Identify which cell holds the provided text, then report its (X, Y) central coordinate. 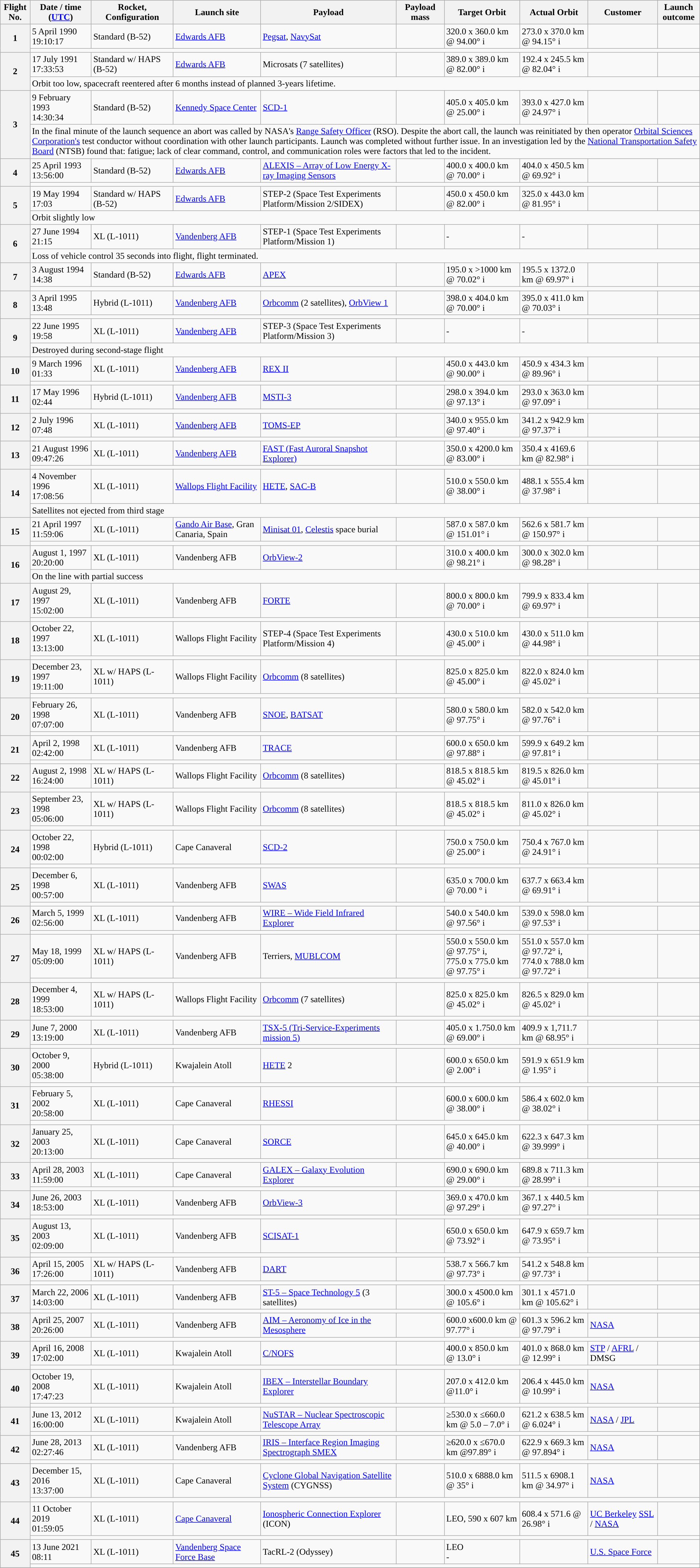
587.0 x 587.0 km @ 151.01° i (482, 529)
December 6, 199800:57:00 (61, 885)
395.0 x 411.0 km @ 70.03° i (554, 303)
4 November 199617:08:56 (61, 486)
Flight No. (16, 13)
11 (16, 399)
401.0 x 868.0 km @ 12.99° i (554, 1353)
WIRE – Wide Field Infrared Explorer (329, 918)
Destroyed during second-stage flight (365, 350)
Actual Orbit (554, 13)
16 (16, 565)
HETE, SAC-B (329, 486)
GALEX – Galaxy Evolution Explorer (329, 1175)
650.0 x 650.0 km @ 73.92° i (482, 1236)
Date / time (UTC) (61, 13)
SCD-1 (329, 107)
690.0 x 690.0 km @ 29.00° i (482, 1175)
9 (16, 338)
2 (16, 72)
OrbView-2 (329, 557)
621.2 x 638.5 km @ 6.024° i (554, 1420)
Ionospheric Connection Explorer (ICON) (329, 1519)
350.0 x 4200.0 km @ 83.00° i (482, 453)
42 (16, 1450)
STEP-1 (Space Test Experiments Platform/Mission 1) (329, 236)
404.0 x 450.5 km @ 69.92° i (554, 171)
600.0 x600.0 km @ 97.77° i (482, 1325)
June 13, 201216:00:00 (61, 1420)
430.0 x 511.0 km @ 44.98° i (554, 639)
5 (16, 205)
RHESSI (329, 1104)
450.0 x 450.0 km @ 82.00° i (482, 199)
825.0 x 825.0 km @ 45.02° i (482, 999)
3 (16, 124)
510.0 x 6888.0 km @ 35° i (482, 1481)
MSTI-3 (329, 397)
550.0 x 550.0 km @ 97.75° i,775.0 x 775.0 km @ 97.75° i (482, 956)
Customer (623, 13)
AIM – Aeronomy of Ice in the Mesosphere (329, 1325)
409.9 x 1,711.7 km @ 68.95° i (554, 1032)
Loss of vehicle control 35 seconds into flight, flight terminated. (365, 256)
293.0 x 363.0 km @ 97.09° i (554, 397)
405.0 x 1.750.0 km @ 69.00° i (482, 1032)
Orbit too low, spacecraft reentered after 6 months instead of planned 3-years lifetime. (365, 83)
≥620.0 x ≤670.0 km @97.89° i (482, 1448)
689.8 x 711.3 km @ 28.99° i (554, 1175)
608.4 x 571.6 @ 26.98° i (554, 1519)
25 (16, 887)
SNOE, BATSAT (329, 715)
586.4 x 602.0 km @ 38.02° i (554, 1104)
30 (16, 1067)
ST-5 – Space Technology 5 (3 satellites) (329, 1297)
43 (16, 1482)
310.0 x 400.0 km @ 98.21° i (482, 557)
28 (16, 1001)
STP / AFRL / DMSG (623, 1353)
551.0 x 557.0 km @ 97.72° i,774.0 x 788.0 km @ 97.72° i (554, 956)
March 22, 200614:03:00 (61, 1297)
January 25, 200320:13:00 (61, 1142)
June 28, 201302:27:46 (61, 1448)
14 (16, 493)
Pegsat, NavySat (329, 36)
340.0 x 955.0 km @ 97.40° i (482, 425)
February 26, 199807:07:00 (61, 715)
591.9 x 651.9 km @ 1.95° i (554, 1065)
4 (16, 172)
195.0 x >1000 km @ 70.02° i (482, 275)
TacRL-2 (Odyssey) (329, 1552)
9 February 199314:30:34 (61, 107)
369.0 x 470.0 km @ 97.29° i (482, 1203)
450.0 x 443.0 km @ 90.00° i (482, 369)
37 (16, 1299)
December 23, 199719:11:00 (61, 677)
Target Orbit (482, 13)
27 June 199421:15 (61, 236)
April 2, 199802:42:00 (61, 748)
645.0 x 645.0 km @ 40.00° i (482, 1142)
510.0 x 550.0 km @ 38.00° i (482, 486)
May 18, 199905:09:00 (61, 956)
35 (16, 1238)
April 25, 200720:26:00 (61, 1325)
21 (16, 750)
Cyclone Global Navigation Satellite System (CYGNSS) (329, 1481)
SORCE (329, 1142)
39 (16, 1355)
Payload mass (420, 13)
LEO- (482, 1552)
1 (16, 38)
25 April 199313:56:00 (61, 171)
REX II (329, 369)
NuSTAR – Nuclear Spectroscopic Telescope Array (329, 1420)
21 April 199711:59:06 (61, 529)
13 (16, 455)
DART (329, 1269)
STEP-3 (Space Test Experiments Platform/Mission 3) (329, 331)
STEP-2 (Space Test Experiments Platform/Mission 2/SIDEX) (329, 199)
601.3 x 596.2 km @ 97.79° i (554, 1325)
Terriers, MUBLCOM (329, 956)
45 (16, 1554)
12 (16, 427)
40 (16, 1389)
298.0 x 394.0 km @ 97.13° i (482, 397)
August 1, 199720:20:00 (61, 557)
31 (16, 1106)
Orbcomm (7 satellites) (329, 999)
799.9 x 833.4 km @ 69.97° i (554, 601)
13 June 202108:11 (61, 1552)
21 August 199609:47:26 (61, 453)
April 28, 200311:59:00 (61, 1175)
622.9 x 669.3 km @ 97.894° i (554, 1448)
825.0 x 825.0 km @ 45.00° i (482, 677)
29 (16, 1034)
NASA / JPL (623, 1420)
15 (16, 532)
October 22, 199800:02:00 (61, 847)
Minisat 01, Celestis space burial (329, 529)
17 May 199602:44 (61, 397)
22 June 199519:58 (61, 331)
Rocket, Configuration (132, 13)
811.0 x 826.0 km @ 45.02° i (554, 809)
206.4 x 445.0 km @ 10.99° i (554, 1386)
325.0 x 443.0 km @ 81.95° i (554, 199)
September 23, 199805:06:00 (61, 809)
3 August 199414:38 (61, 275)
Kennedy Space Center (217, 107)
622.3 x 647.3 km @ 39.999° i (554, 1142)
600.0 x 650.0 km @ 97.88° i (482, 748)
33 (16, 1177)
2 July 199607:48 (61, 425)
IRIS – Interface Region Imaging Spectrograph SMEX (329, 1448)
Microsats (7 satellites) (329, 64)
320.0 x 360.0 km @ 94.00° i (482, 36)
OrbView-3 (329, 1203)
562.6 x 581.7 km @ 150.97° i (554, 529)
488.1 x 555.4 km @ 37.98° i (554, 486)
300.0 x 302.0 km @ 98.28° i (554, 557)
HETE 2 (329, 1065)
June 26, 200318:53:00 (61, 1203)
June 7, 200013:19:00 (61, 1032)
538.7 x 566.7 km @ 97.73° i (482, 1269)
647.9 x 659.7 km @ 73.95° i (554, 1236)
Payload (329, 13)
5 April 199019:10:17 (61, 36)
23 (16, 811)
FORTE (329, 601)
600.0 x 600.0 km @ 38.00° i (482, 1104)
SCD-2 (329, 847)
405.0 x 405.0 km @ 25.00° i (482, 107)
32 (16, 1144)
27 (16, 958)
TSX-5 (Tri-Service-Experiments mission 5) (329, 1032)
Vandenberg Space Force Base (217, 1552)
C/NOFS (329, 1353)
400.0 x 850.0 km @ 13.0° i (482, 1353)
38 (16, 1327)
24 (16, 849)
10 (16, 371)
SCISAT-1 (329, 1236)
341.2 x 942.9 km @ 97.37° i (554, 425)
9 March 199601:33 (61, 369)
637.7 x 663.4 km @ 69.91° i (554, 885)
IBEX – Interstellar Boundary Explorer (329, 1386)
April 15, 200517:26:00 (61, 1269)
580.0 x 580.0 km @ 97.75° i (482, 715)
6 (16, 244)
600.0 x 650.0 km @ 2.00° i (482, 1065)
3 April 199513:48 (61, 303)
October 22, 199713:13:00 (61, 639)
273.0 x 370.0 km @ 94.15° i (554, 36)
511.5 x 6908.1 km @ 34.97° i (554, 1481)
February 5, 200220:58:00 (61, 1104)
APEX (329, 275)
20 (16, 717)
26 (16, 920)
195.5 x 1372.0 km @ 69.97° i (554, 275)
17 July 199117:33:53 (61, 64)
450.9 x 434.3 km @ 89.96° i (554, 369)
192.4 x 245.5 km @ 82.04° i (554, 64)
19 (16, 678)
August 29, 199715:02:00 (61, 601)
LEO, 590 x 607 km (482, 1519)
October 19, 200817:47:23 (61, 1386)
19 May 199417:03 (61, 199)
11 October 201901:59:05 (61, 1519)
582.0 x 542.0 km @ 97.76° i (554, 715)
Gando Air Base, Gran Canaria, Spain (217, 529)
819.5 x 826.0 km @ 45.01° i (554, 776)
TRACE (329, 748)
17 (16, 602)
22 (16, 778)
34 (16, 1205)
TOMS-EP (329, 425)
635.0 x 700.0 km @ 70.00 ° i (482, 885)
Launch site (217, 13)
826.5 x 829.0 km @ 45.02° i (554, 999)
August 2, 199816:24:00 (61, 776)
18 (16, 641)
398.0 x 404.0 km @ 70.00° i (482, 303)
Launch outcome (679, 13)
750.0 x 750.0 km @ 25.00° i (482, 847)
ALEXIS – Array of Low Energy X-ray Imaging Sensors (329, 171)
393.0 x 427.0 km @ 24.97° i (554, 107)
December 4, 199918:53:00 (61, 999)
541.2 x 548.8 km @ 97.73° i (554, 1269)
March 5, 199902:56:00 (61, 918)
750.4 x 767.0 km @ 24.91° i (554, 847)
539.0 x 598.0 km @ 97.53° i (554, 918)
800.0 x 800.0 km @ 70.00° i (482, 601)
Orbcomm (2 satellites), OrbView 1 (329, 303)
207.0 x 412.0 km @11.0° i (482, 1386)
44 (16, 1521)
SWAS (329, 885)
540.0 x 540.0 km @ 97.56° i (482, 918)
April 16, 200817:02:00 (61, 1353)
301.1 x 4571.0 km @ 105.62° i (554, 1297)
8 (16, 305)
36 (16, 1271)
August 13, 200302:09:00 (61, 1236)
U.S. Space Force (623, 1552)
430.0 x 510.0 km @ 45.00° i (482, 639)
FAST (Fast Auroral Snapshot Explorer) (329, 453)
October 9, 200005:38:00 (61, 1065)
350.4 x 4169.6 km @ 82.98° i (554, 453)
STEP-4 (Space Test Experiments Platform/Mission 4) (329, 639)
389.0 x 389.0 km @ 82.00° i (482, 64)
300.0 x 4500.0 km @ 105.6° i (482, 1297)
599.9 x 649.2 km @ 97.81° i (554, 748)
December 15, 201613:37:00 (61, 1481)
Orbit slightly low (365, 217)
367.1 x 440.5 km @ 97.27° i (554, 1203)
UC Berkeley SSL / NASA (623, 1519)
7 (16, 277)
Satellites not ejected from third stage (365, 510)
400.0 x 400.0 km @ 70.00° i (482, 171)
On the line with partial success (365, 577)
≥530.0 x ≤660.0 km @ 5.0 – 7.0° i (482, 1420)
822.0 x 824.0 km @ 45.02° i (554, 677)
41 (16, 1421)
